Output the [x, y] coordinate of the center of the cell containing the given text.  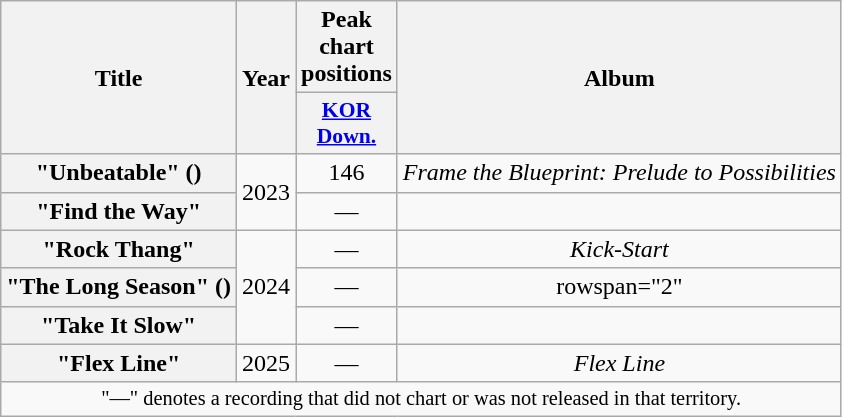
Title [119, 78]
146 [347, 173]
Flex Line [619, 363]
KORDown. [347, 124]
2025 [266, 363]
Frame the Blueprint: Prelude to Possibilities [619, 173]
"Flex Line" [119, 363]
"Find the Way" [119, 211]
2023 [266, 192]
Year [266, 78]
2024 [266, 287]
Album [619, 78]
"Rock Thang" [119, 249]
rowspan="2" [619, 287]
Peak chartpositions [347, 47]
"The Long Season" () [119, 287]
"Take It Slow" [119, 325]
"—" denotes a recording that did not chart or was not released in that territory. [422, 399]
Kick-Start [619, 249]
"Unbeatable" () [119, 173]
